Capture the cell that displays the provided text and extract its [X, Y] central coordinate. 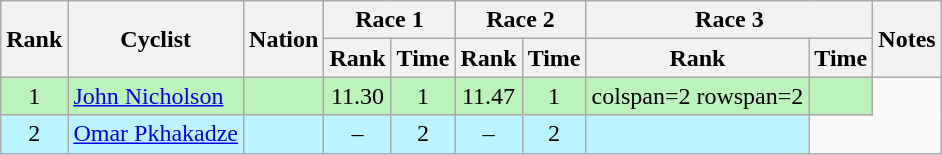
Nation [284, 39]
11.30 [358, 96]
Notes [907, 39]
Omar Pkhakadze [156, 134]
Race 2 [520, 20]
11.47 [488, 96]
John Nicholson [156, 96]
Cyclist [156, 39]
Race 3 [730, 20]
Race 1 [390, 20]
colspan=2 rowspan=2 [698, 96]
